From the cell containing the given text, extract its center point as (X, Y) coordinate. 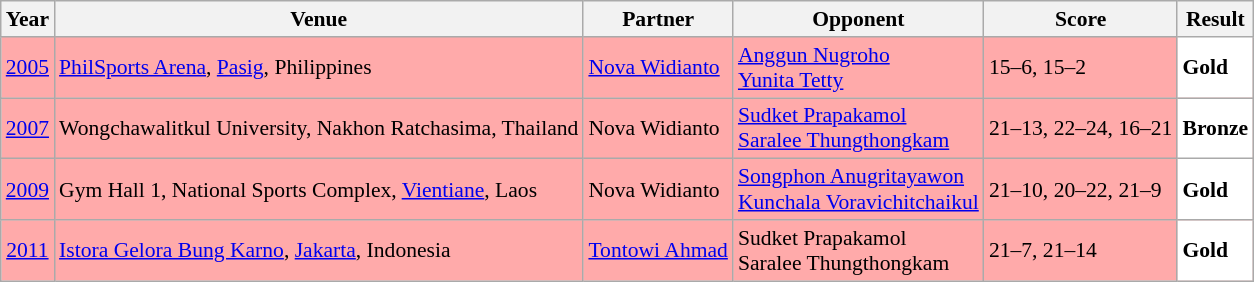
Tontowi Ahmad (658, 250)
2007 (28, 128)
Opponent (858, 19)
21–13, 22–24, 16–21 (1081, 128)
Partner (658, 19)
Bronze (1215, 128)
2009 (28, 190)
Year (28, 19)
21–10, 20–22, 21–9 (1081, 190)
15–6, 15–2 (1081, 68)
Anggun Nugroho Yunita Tetty (858, 68)
2005 (28, 68)
Songphon Anugritayawon Kunchala Voravichitchaikul (858, 190)
21–7, 21–14 (1081, 250)
Venue (318, 19)
Gym Hall 1, National Sports Complex, Vientiane, Laos (318, 190)
2011 (28, 250)
Result (1215, 19)
PhilSports Arena, Pasig, Philippines (318, 68)
Score (1081, 19)
Istora Gelora Bung Karno, Jakarta, Indonesia (318, 250)
Wongchawalitkul University, Nakhon Ratchasima, Thailand (318, 128)
